Pinpoint the cell where the given text exists, returning its (X, Y) midpoint coordinate. 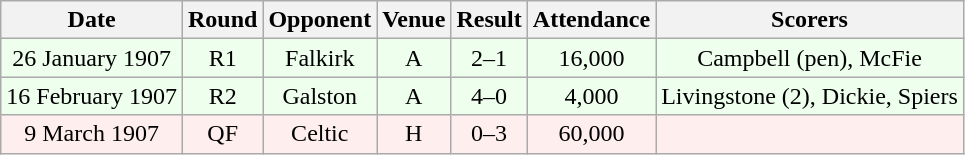
Livingstone (2), Dickie, Spiers (810, 96)
Round (222, 20)
Falkirk (320, 58)
R1 (222, 58)
26 January 1907 (92, 58)
0–3 (489, 134)
16,000 (591, 58)
Attendance (591, 20)
9 March 1907 (92, 134)
Celtic (320, 134)
H (414, 134)
Opponent (320, 20)
4–0 (489, 96)
Result (489, 20)
Campbell (pen), McFie (810, 58)
2–1 (489, 58)
Galston (320, 96)
60,000 (591, 134)
Scorers (810, 20)
QF (222, 134)
16 February 1907 (92, 96)
Venue (414, 20)
Date (92, 20)
4,000 (591, 96)
R2 (222, 96)
